Locate the cell with the specified text and output its [X, Y] center coordinate. 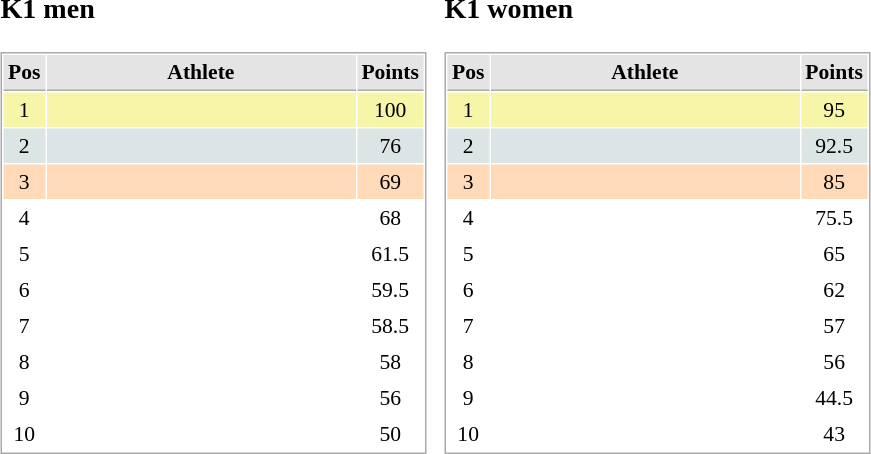
92.5 [834, 146]
69 [390, 182]
76 [390, 146]
100 [390, 110]
68 [390, 218]
62 [834, 290]
58 [390, 362]
59.5 [390, 290]
61.5 [390, 254]
50 [390, 434]
57 [834, 326]
44.5 [834, 398]
58.5 [390, 326]
43 [834, 434]
65 [834, 254]
75.5 [834, 218]
85 [834, 182]
95 [834, 110]
